Scan for the cell matching the given text and deliver its [x, y] coordinate at center. 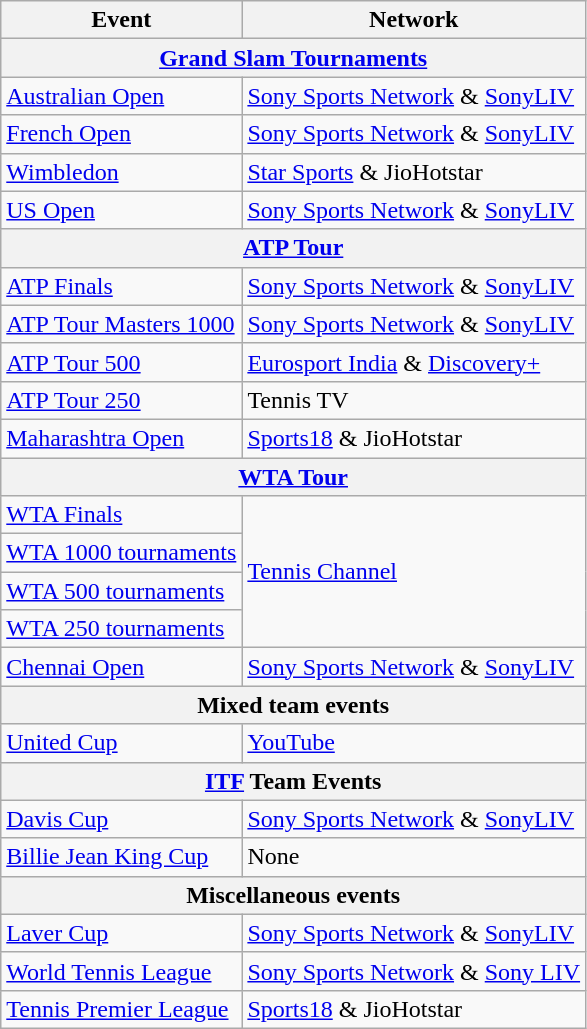
ITF Team Events [294, 781]
US Open [122, 210]
YouTube [414, 743]
United Cup [122, 743]
Wimbledon [122, 172]
Tennis Channel [414, 572]
Tennis TV [414, 400]
Tennis Premier League [122, 1009]
Laver Cup [122, 933]
Star Sports & JioHotstar [414, 172]
Network [414, 20]
ATP Tour 250 [122, 400]
Maharashtra Open [122, 438]
Billie Jean King Cup [122, 857]
Australian Open [122, 96]
WTA 500 tournaments [122, 591]
WTA 1000 tournaments [122, 553]
Eurosport India & Discovery+ [414, 362]
ATP Tour [294, 248]
Davis Cup [122, 819]
Sony Sports Network & Sony LIV [414, 971]
Mixed team events [294, 705]
ATP Finals [122, 286]
WTA Tour [294, 477]
ATP Tour 500 [122, 362]
World Tennis League [122, 971]
WTA 250 tournaments [122, 629]
Grand Slam Tournaments [294, 58]
None [414, 857]
Miscellaneous events [294, 895]
Chennai Open [122, 667]
WTA Finals [122, 515]
French Open [122, 134]
ATP Tour Masters 1000 [122, 324]
Event [122, 20]
